Locate the cell with the specified text and output its (X, Y) center coordinate. 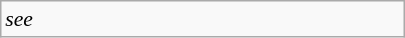
see (202, 19)
